Find where the given text appears and provide that cell's center as (X, Y) coordinate. 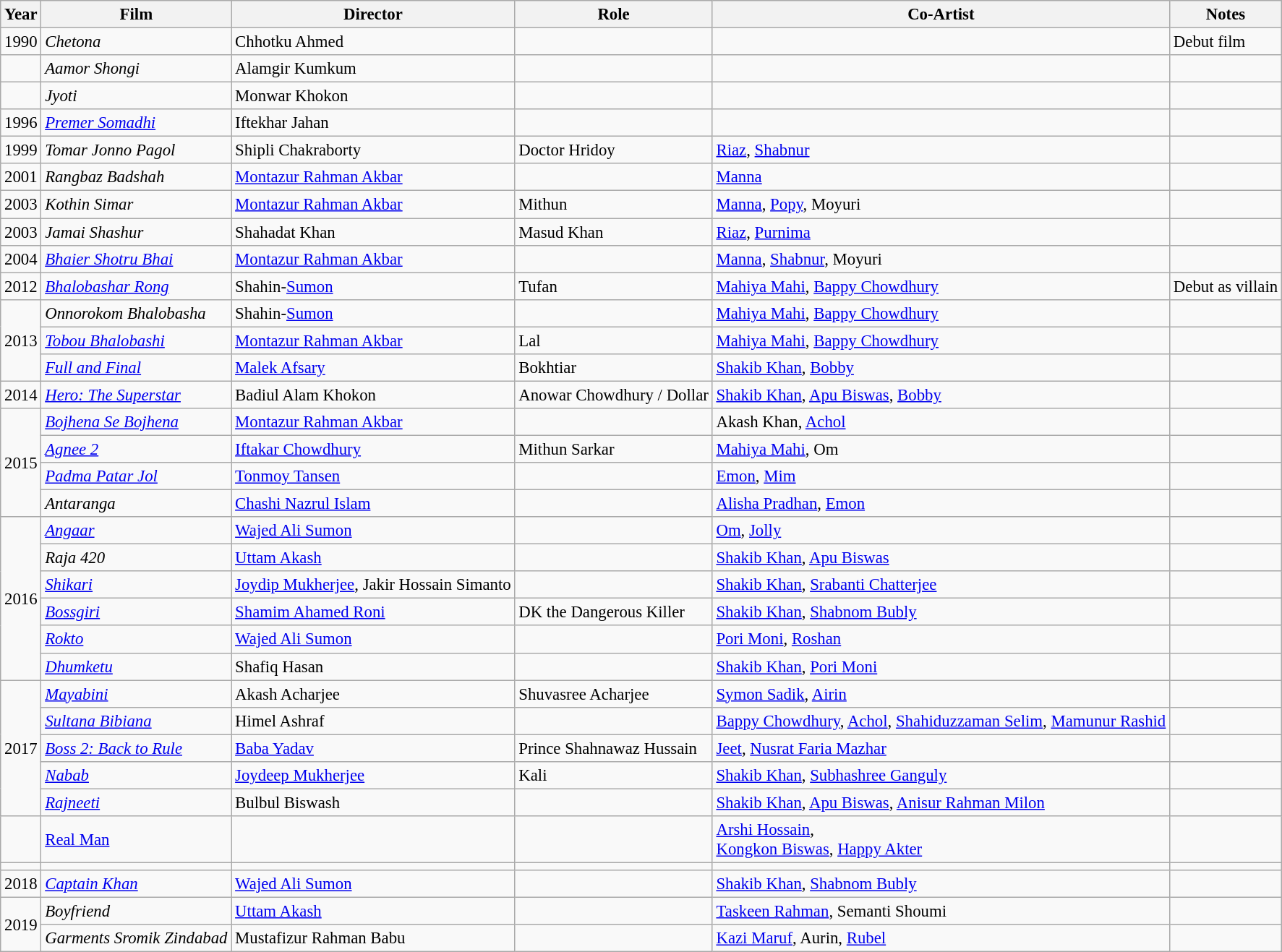
Tobou Bhalobashi (136, 340)
2017 (21, 748)
Premer Somadhi (136, 123)
Symon Sadik, Airin (941, 694)
Shakib Khan, Subhashree Ganguly (941, 776)
Taskeen Rahman, Semanti Shoumi (941, 912)
DK the Dangerous Killer (613, 612)
Chashi Nazrul Islam (373, 504)
2012 (21, 286)
Boss 2: Back to Rule (136, 748)
Doctor Hridoy (613, 150)
Raja 420 (136, 558)
Boyfriend (136, 912)
Tonmoy Tansen (373, 476)
Angaar (136, 531)
Debut film (1226, 42)
Padma Patar Jol (136, 476)
Arshi Hossain,Kongkon Biswas, Happy Akter (941, 840)
Bappy Chowdhury, Achol, Shahiduzzaman Selim, Mamunur Rashid (941, 721)
Bulbul Biswash (373, 802)
Sultana Bibiana (136, 721)
Mahiya Mahi, Om (941, 449)
2014 (21, 395)
2015 (21, 463)
Shakib Khan, Pori Moni (941, 666)
Kothin Simar (136, 205)
Jamai Shashur (136, 232)
Year (21, 14)
Chhotku Ahmed (373, 42)
Co-Artist (941, 14)
Mustafizur Rahman Babu (373, 938)
Akash Khan, Achol (941, 422)
Riaz, Purnima (941, 232)
Real Man (136, 840)
Bhalobashar Rong (136, 286)
Mithun (613, 205)
Notes (1226, 14)
Shakib Khan, Srabanti Chatterjee (941, 585)
2001 (21, 177)
Bhaier Shotru Bhai (136, 259)
1996 (21, 123)
Tomar Jonno Pagol (136, 150)
Badiul Alam Khokon (373, 395)
Alamgir Kumkum (373, 69)
Himel Ashraf (373, 721)
Hero: The Superstar (136, 395)
Director (373, 14)
Film (136, 14)
2004 (21, 259)
Manna, Shabnur, Moyuri (941, 259)
1990 (21, 42)
Kali (613, 776)
Bokhtiar (613, 368)
Onnorokom Bhalobasha (136, 313)
Agnee 2 (136, 449)
Bossgiri (136, 612)
Alisha Pradhan, Emon (941, 504)
Monwar Khokon (373, 96)
Manna, Popy, Moyuri (941, 205)
Rangbaz Badshah (136, 177)
Rajneeti (136, 802)
2018 (21, 884)
Iftekhar Jahan (373, 123)
Jyoti (136, 96)
Pori Moni, Roshan (941, 640)
Antaranga (136, 504)
Riaz, Shabnur (941, 150)
Kazi Maruf, Aurin, Rubel (941, 938)
Malek Afsary (373, 368)
Jeet, Nusrat Faria Mazhar (941, 748)
Mayabini (136, 694)
Shafiq Hasan (373, 666)
1999 (21, 150)
Masud Khan (613, 232)
Om, Jolly (941, 531)
Nabab (136, 776)
Shakib Khan, Apu Biswas, Bobby (941, 395)
Shikari (136, 585)
Akash Acharjee (373, 694)
Role (613, 14)
2019 (21, 925)
Shahadat Khan (373, 232)
2016 (21, 599)
Garments Sromik Zindabad (136, 938)
Rokto (136, 640)
Bojhena Se Bojhena (136, 422)
Joydeep Mukherjee (373, 776)
Shipli Chakraborty (373, 150)
Emon, Mim (941, 476)
Shuvasree Acharjee (613, 694)
Baba Yadav (373, 748)
Shakib Khan, Apu Biswas (941, 558)
Full and Final (136, 368)
Chetona (136, 42)
Prince Shahnawaz Hussain (613, 748)
Manna (941, 177)
Tufan (613, 286)
Mithun Sarkar (613, 449)
Iftakar Chowdhury (373, 449)
Dhumketu (136, 666)
Captain Khan (136, 884)
Shakib Khan, Apu Biswas, Anisur Rahman Milon (941, 802)
2013 (21, 340)
Shakib Khan, Bobby (941, 368)
Aamor Shongi (136, 69)
Anowar Chowdhury / Dollar (613, 395)
Debut as villain (1226, 286)
Joydip Mukherjee, Jakir Hossain Simanto (373, 585)
Lal (613, 340)
Shamim Ahamed Roni (373, 612)
